From the cell containing the given text, extract its center point as [X, Y] coordinate. 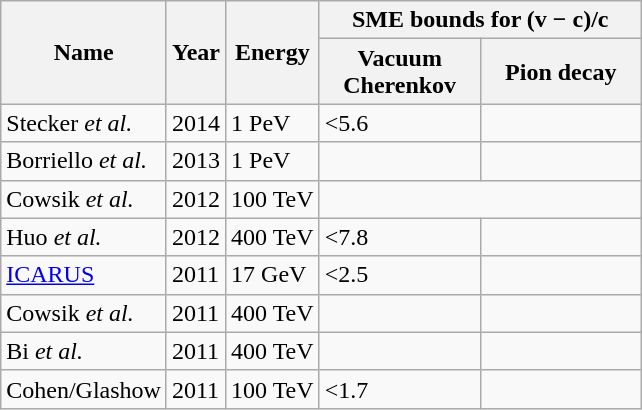
2014 [196, 123]
<5.6 [400, 123]
Bi et al. [84, 351]
Energy [273, 52]
<7.8 [400, 237]
SME bounds for (v − c)/c [480, 20]
Borriello et al. [84, 161]
Vacuum Cherenkov [400, 72]
17 GeV [273, 275]
<2.5 [400, 275]
Pion decay [560, 72]
Huo et al. [84, 237]
<1.7 [400, 389]
Cohen/Glashow [84, 389]
Year [196, 52]
Name [84, 52]
ICARUS [84, 275]
2013 [196, 161]
Stecker et al. [84, 123]
